Return the [X, Y] coordinate for the center point of the cell that contains the specified text.  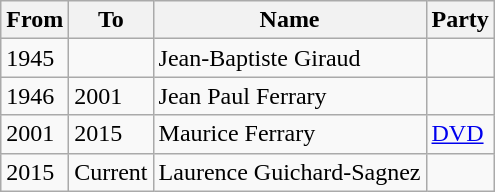
To [111, 20]
Maurice Ferrary [290, 134]
DVD [460, 134]
Jean Paul Ferrary [290, 96]
Current [111, 172]
Laurence Guichard-Sagnez [290, 172]
Jean-Baptiste Giraud [290, 58]
Name [290, 20]
From [35, 20]
1946 [35, 96]
Party [460, 20]
1945 [35, 58]
